For the text-containing cell, return its midpoint in (X, Y) coordinate format. 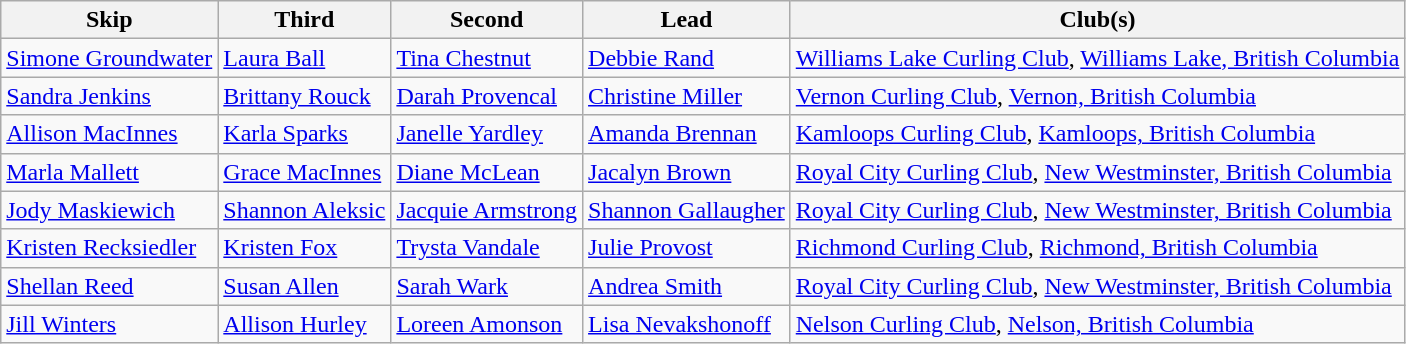
Amanda Brennan (687, 134)
Second (487, 20)
Janelle Yardley (487, 134)
Tina Chestnut (487, 58)
Karla Sparks (304, 134)
Jody Maskiewich (110, 210)
Jacalyn Brown (687, 172)
Andrea Smith (687, 286)
Third (304, 20)
Club(s) (1098, 20)
Kristen Recksiedler (110, 248)
Vernon Curling Club, Vernon, British Columbia (1098, 96)
Sarah Wark (487, 286)
Debbie Rand (687, 58)
Grace MacInnes (304, 172)
Jacquie Armstrong (487, 210)
Marla Mallett (110, 172)
Shellan Reed (110, 286)
Christine Miller (687, 96)
Allison Hurley (304, 324)
Richmond Curling Club, Richmond, British Columbia (1098, 248)
Jill Winters (110, 324)
Julie Provost (687, 248)
Kamloops Curling Club, Kamloops, British Columbia (1098, 134)
Darah Provencal (487, 96)
Sandra Jenkins (110, 96)
Kristen Fox (304, 248)
Shannon Aleksic (304, 210)
Susan Allen (304, 286)
Diane McLean (487, 172)
Skip (110, 20)
Trysta Vandale (487, 248)
Nelson Curling Club, Nelson, British Columbia (1098, 324)
Allison MacInnes (110, 134)
Loreen Amonson (487, 324)
Laura Ball (304, 58)
Williams Lake Curling Club, Williams Lake, British Columbia (1098, 58)
Shannon Gallaugher (687, 210)
Lisa Nevakshonoff (687, 324)
Simone Groundwater (110, 58)
Lead (687, 20)
Brittany Rouck (304, 96)
